Scan for the cell matching the given text and deliver its [x, y] coordinate at center. 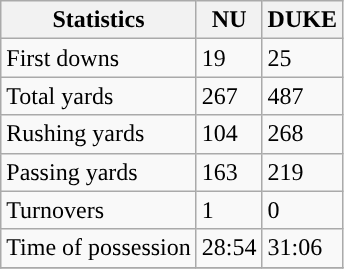
163 [229, 172]
104 [229, 134]
NU [229, 20]
First downs [99, 58]
31:06 [302, 248]
267 [229, 96]
Total yards [99, 96]
DUKE [302, 20]
28:54 [229, 248]
Passing yards [99, 172]
25 [302, 58]
Rushing yards [99, 134]
219 [302, 172]
Turnovers [99, 210]
Statistics [99, 20]
268 [302, 134]
Time of possession [99, 248]
487 [302, 96]
19 [229, 58]
0 [302, 210]
1 [229, 210]
